Find where the given text appears and provide that cell's center as [x, y] coordinate. 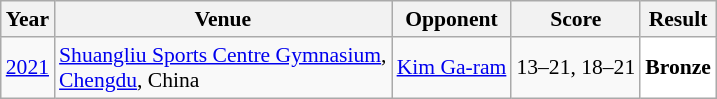
Year [28, 19]
Bronze [678, 68]
13–21, 18–21 [576, 68]
Result [678, 19]
Opponent [452, 19]
Kim Ga-ram [452, 68]
Shuangliu Sports Centre Gymnasium,Chengdu, China [223, 68]
Venue [223, 19]
Score [576, 19]
2021 [28, 68]
